Output the [X, Y] coordinate of the center of the cell containing the given text.  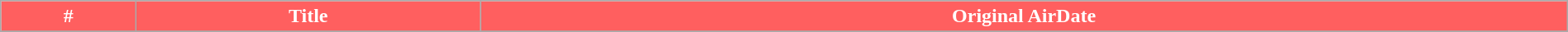
Title [308, 16]
Original AirDate [1024, 16]
# [69, 16]
